Extract the (x, y) coordinate from the center of the cell holding the provided text.  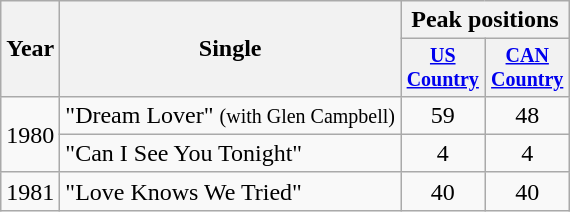
"Can I See You Tonight" (230, 153)
Peak positions (486, 20)
CAN Country (527, 68)
"Dream Lover" (with Glen Campbell) (230, 115)
US Country (443, 68)
59 (443, 115)
48 (527, 115)
Year (30, 49)
Single (230, 49)
"Love Knows We Tried" (230, 191)
1980 (30, 134)
1981 (30, 191)
